Provide the (X, Y) coordinate of the cell's center where the given text is located.  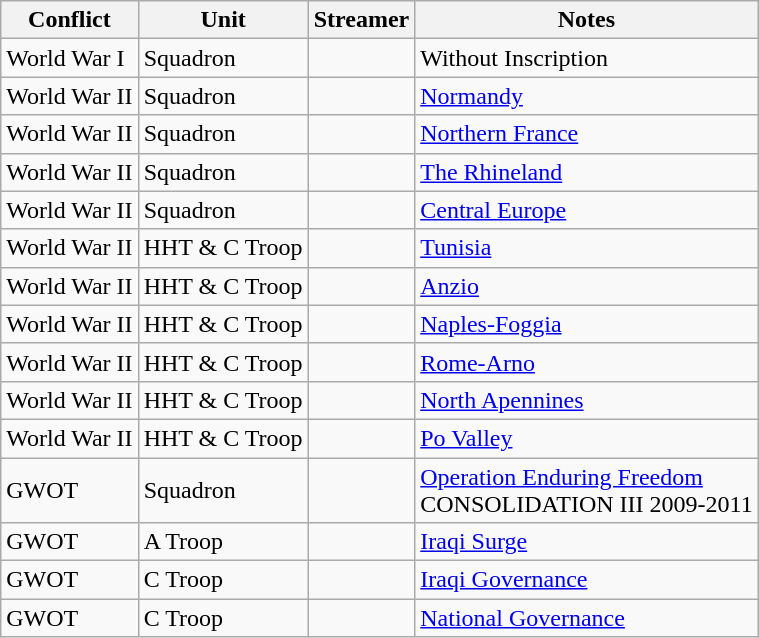
Northern France (586, 134)
Without Inscription (586, 58)
Rome-Arno (586, 362)
Notes (586, 20)
The Rhineland (586, 172)
Anzio (586, 286)
Central Europe (586, 210)
Normandy (586, 96)
A Troop (223, 542)
Operation Enduring Freedom CONSOLIDATION III 2009-2011 (586, 490)
Conflict (70, 20)
World War I (70, 58)
North Apennines (586, 400)
Streamer (362, 20)
Po Valley (586, 438)
Iraqi Governance (586, 580)
Naples-Foggia (586, 324)
Iraqi Surge (586, 542)
Unit (223, 20)
Tunisia (586, 248)
National Governance (586, 618)
